Find where the given text appears and provide that cell's center as (x, y) coordinate. 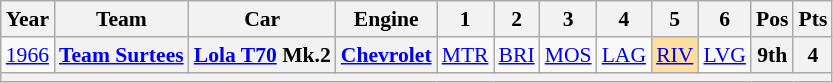
Engine (386, 19)
Team (122, 19)
MOS (568, 55)
Pts (812, 19)
LAG (624, 55)
BRI (517, 55)
2 (517, 19)
Chevrolet (386, 55)
RIV (674, 55)
5 (674, 19)
6 (724, 19)
Pos (772, 19)
1 (466, 19)
MTR (466, 55)
Team Surtees (122, 55)
1966 (28, 55)
Year (28, 19)
9th (772, 55)
Lola T70 Mk.2 (262, 55)
LVG (724, 55)
3 (568, 19)
Car (262, 19)
